Capture the cell that displays the provided text and extract its [x, y] central coordinate. 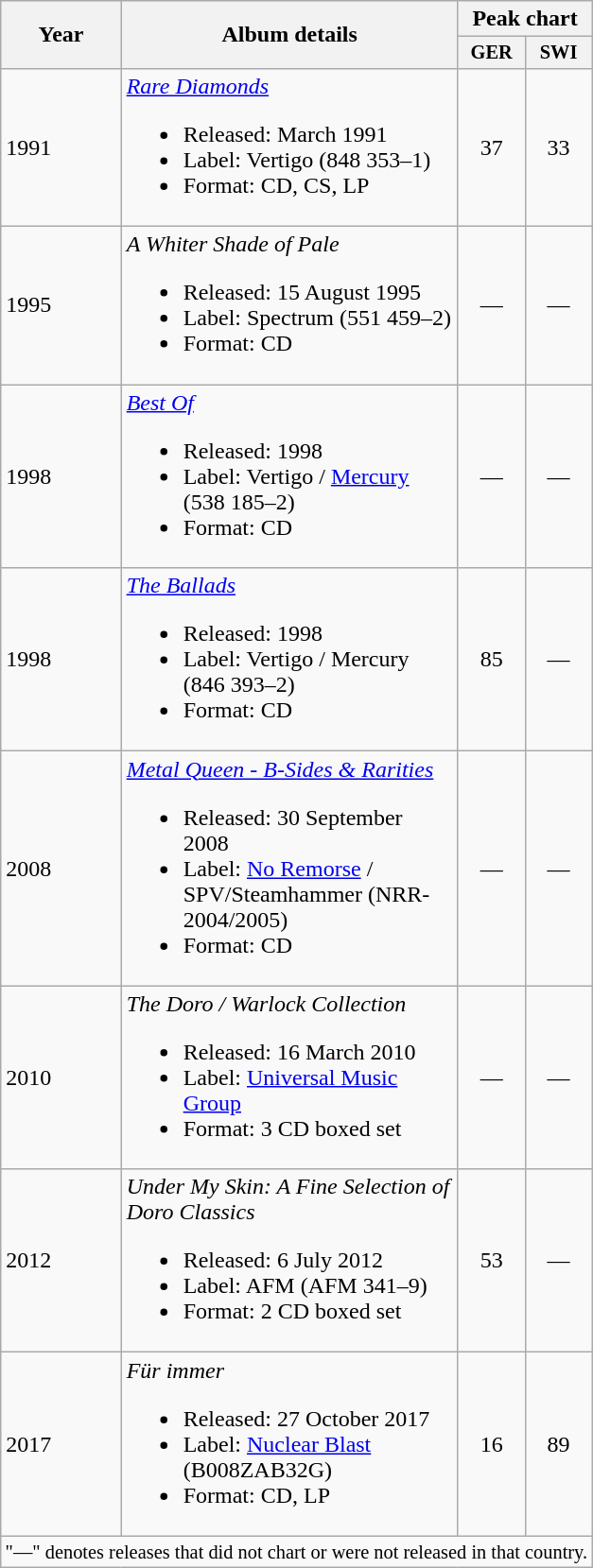
The Doro / Warlock CollectionReleased: 16 March 2010Label: Universal Music GroupFormat: 3 CD boxed set [289, 1077]
Under My Skin: A Fine Selection of Doro ClassicsReleased: 6 July 2012Label: AFM (AFM 341–9)Format: 2 CD boxed set [289, 1261]
The BalladsReleased: 1998Label: Vertigo / Mercury (846 393–2)Format: CD [289, 660]
89 [558, 1444]
53 [492, 1261]
Best OfReleased: 1998Label: Vertigo / Mercury (538 185–2)Format: CD [289, 476]
Peak chart [525, 19]
1995 [61, 306]
16 [492, 1444]
2012 [61, 1261]
Metal Queen - B-Sides & RaritiesReleased: 30 September 2008Label: No Remorse / SPV/Steamhammer (NRR-2004/2005)Format: CD [289, 869]
A Whiter Shade of PaleReleased: 15 August 1995Label: Spectrum (551 459–2)Format: CD [289, 306]
GER [492, 53]
Album details [289, 35]
2008 [61, 869]
37 [492, 147]
SWI [558, 53]
85 [492, 660]
Rare DiamondsReleased: March 1991Label: Vertigo (848 353–1)Format: CD, CS, LP [289, 147]
Für immerReleased: 27 October 2017Label: Nuclear Blast (B008ZAB32G)Format: CD, LP [289, 1444]
Year [61, 35]
33 [558, 147]
"—" denotes releases that did not chart or were not released in that country. [297, 1552]
1991 [61, 147]
2017 [61, 1444]
2010 [61, 1077]
